From the cell containing the given text, extract its center point as (X, Y) coordinate. 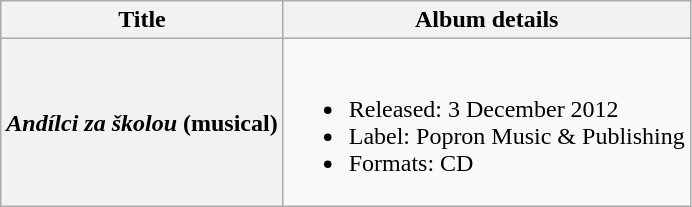
Album details (486, 20)
Andílci za školou (musical) (142, 122)
Title (142, 20)
Released: 3 December 2012Label: Popron Music & PublishingFormats: CD (486, 122)
